From the cell containing the given text, extract its center point as [x, y] coordinate. 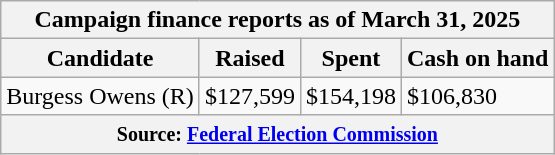
$127,599 [250, 96]
Candidate [100, 58]
Raised [250, 58]
Spent [350, 58]
$106,830 [477, 96]
Campaign finance reports as of March 31, 2025 [278, 20]
$154,198 [350, 96]
Cash on hand [477, 58]
Source: Federal Election Commission [278, 134]
Burgess Owens (R) [100, 96]
